Capture the cell that displays the provided text and extract its [x, y] central coordinate. 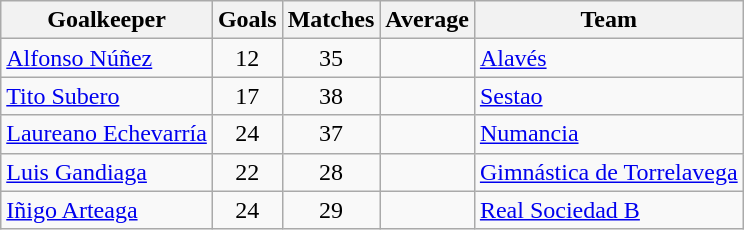
Alavés [608, 58]
37 [331, 134]
Goalkeeper [107, 20]
17 [247, 96]
Team [608, 20]
35 [331, 58]
Luis Gandiaga [107, 172]
29 [331, 210]
Average [428, 20]
22 [247, 172]
Matches [331, 20]
Sestao [608, 96]
Tito Subero [107, 96]
Gimnástica de Torrelavega [608, 172]
Iñigo Arteaga [107, 210]
Alfonso Núñez [107, 58]
12 [247, 58]
Numancia [608, 134]
28 [331, 172]
Real Sociedad B [608, 210]
38 [331, 96]
Laureano Echevarría [107, 134]
Goals [247, 20]
